Return the (X, Y) coordinate for the center point of the cell that contains the specified text.  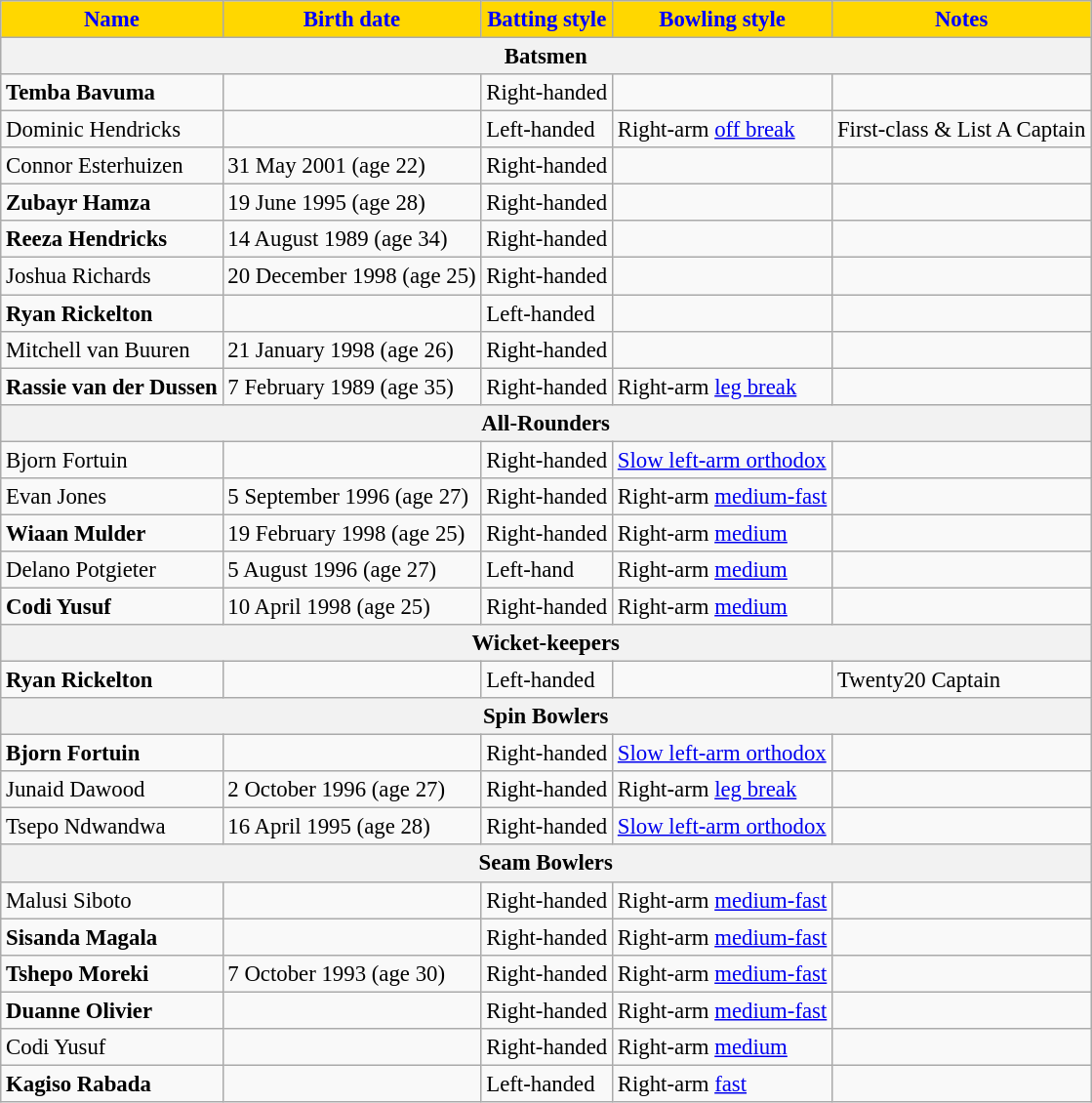
Spin Bowlers (546, 716)
16 April 1995 (age 28) (351, 827)
5 August 1996 (age 27) (351, 570)
Right-arm off break (722, 130)
Bowling style (722, 20)
All-Rounders (546, 423)
Tshepo Moreki (111, 973)
Wicket-keepers (546, 643)
Reeza Hendricks (111, 239)
Dominic Hendricks (111, 130)
Wiaan Mulder (111, 533)
Rassie van der Dussen (111, 387)
Connor Esterhuizen (111, 166)
Batsmen (546, 57)
Zubayr Hamza (111, 203)
20 December 1998 (age 25) (351, 276)
Tsepo Ndwandwa (111, 827)
Batting style (546, 20)
Junaid Dawood (111, 790)
Seam Bowlers (546, 864)
Kagiso Rabada (111, 1083)
21 January 1998 (age 26) (351, 349)
Birth date (351, 20)
19 June 1995 (age 28) (351, 203)
Twenty20 Captain (962, 680)
Evan Jones (111, 497)
Temba Bavuma (111, 93)
Duanne Olivier (111, 1010)
19 February 1998 (age 25) (351, 533)
Delano Potgieter (111, 570)
Malusi Siboto (111, 900)
Name (111, 20)
Joshua Richards (111, 276)
Sisanda Magala (111, 937)
Right-arm fast (722, 1083)
5 September 1996 (age 27) (351, 497)
First-class & List A Captain (962, 130)
31 May 2001 (age 22) (351, 166)
Mitchell van Buuren (111, 349)
7 February 1989 (age 35) (351, 387)
14 August 1989 (age 34) (351, 239)
Left-hand (546, 570)
10 April 1998 (age 25) (351, 606)
2 October 1996 (age 27) (351, 790)
7 October 1993 (age 30) (351, 973)
Notes (962, 20)
